Extract the (x, y) coordinate from the center of the cell holding the provided text.  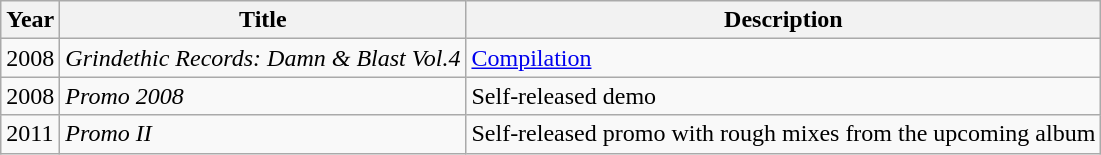
Year (30, 20)
Self-released demo (784, 96)
Self-released promo with rough mixes from the upcoming album (784, 134)
Promo 2008 (263, 96)
Description (784, 20)
Compilation (784, 58)
Promo II (263, 134)
Title (263, 20)
Grindethic Records: Damn & Blast Vol.4 (263, 58)
2011 (30, 134)
